Output the [X, Y] coordinate of the center of the cell containing the given text.  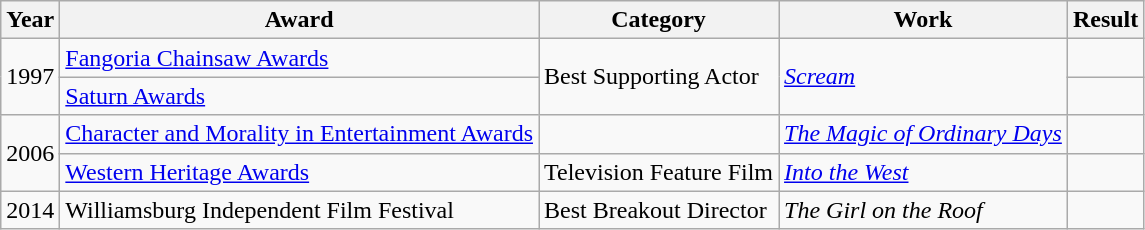
Williamsburg Independent Film Festival [300, 210]
1997 [30, 77]
Category [659, 20]
2014 [30, 210]
The Girl on the Roof [924, 210]
Western Heritage Awards [300, 172]
Fangoria Chainsaw Awards [300, 58]
Award [300, 20]
The Magic of Ordinary Days [924, 134]
Result [1105, 20]
Year [30, 20]
Best Supporting Actor [659, 77]
Scream [924, 77]
2006 [30, 153]
Television Feature Film [659, 172]
Saturn Awards [300, 96]
Best Breakout Director [659, 210]
Into the West [924, 172]
Work [924, 20]
Character and Morality in Entertainment Awards [300, 134]
